Determine the [x, y] coordinate at the center of the cell enclosing the given text.  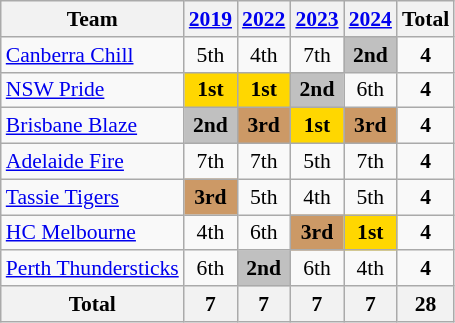
Brisbane Blaze [92, 126]
2024 [370, 19]
Perth Thundersticks [92, 269]
HC Melbourne [92, 233]
Adelaide Fire [92, 162]
NSW Pride [92, 90]
Tassie Tigers [92, 197]
Team [92, 19]
28 [426, 304]
2023 [316, 19]
2022 [264, 19]
Canberra Chill [92, 55]
2019 [210, 19]
